Return the (x, y) coordinate for the center point of the cell that contains the specified text.  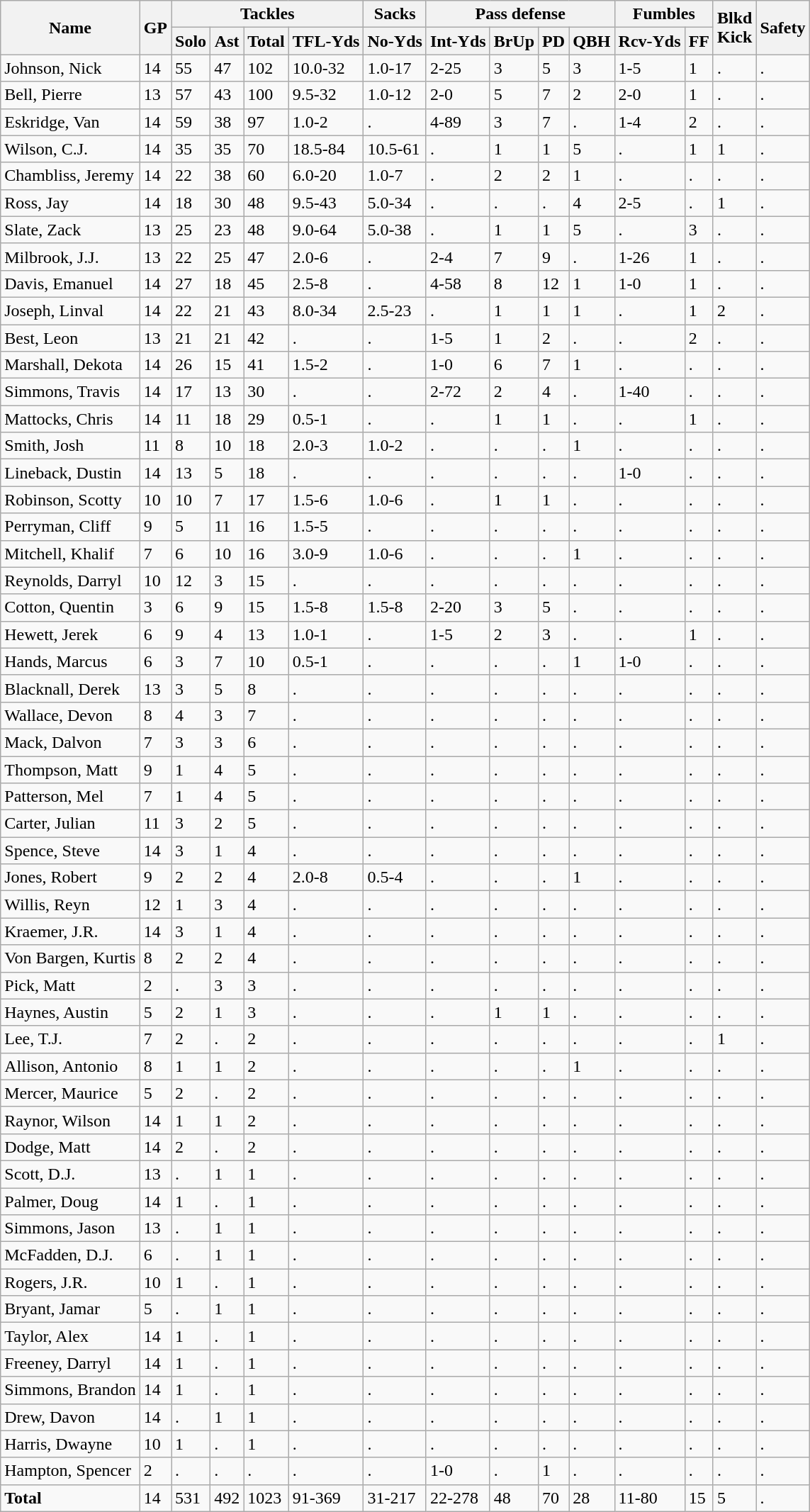
Von Bargen, Kurtis (70, 958)
2.0-3 (326, 446)
42 (266, 338)
1.0-17 (395, 68)
Davis, Emanuel (70, 284)
GP (155, 28)
60 (266, 176)
100 (266, 95)
4-89 (458, 122)
Joseph, Linval (70, 310)
Pass defense (520, 14)
26 (191, 365)
Drew, Davon (70, 1417)
Milbrook, J.J. (70, 257)
55 (191, 68)
11-80 (649, 1498)
2-20 (458, 607)
5.0-34 (395, 203)
Pick, Matt (70, 985)
Rcv-Yds (649, 41)
Palmer, Doug (70, 1202)
1.0-12 (395, 95)
9.0-64 (326, 230)
Mitchell, Khalif (70, 554)
6.0-20 (326, 176)
Mack, Dalvon (70, 742)
Solo (191, 41)
Safety (782, 28)
1.5-5 (326, 527)
Taylor, Alex (70, 1336)
Harris, Dwayne (70, 1444)
4-58 (458, 284)
Spence, Steve (70, 851)
18.5-84 (326, 149)
Smith, Josh (70, 446)
Chambliss, Jeremy (70, 176)
1.5-2 (326, 365)
29 (266, 419)
Tackles (268, 14)
45 (266, 284)
FF (699, 41)
1-4 (649, 122)
2-5 (649, 203)
8.0-34 (326, 310)
0.5-4 (395, 878)
2.0-6 (326, 257)
Robinson, Scotty (70, 500)
No-Yds (395, 41)
1023 (266, 1498)
Rogers, J.R. (70, 1282)
1.0-7 (395, 176)
Simmons, Travis (70, 392)
Johnson, Nick (70, 68)
Ross, Jay (70, 203)
10.0-32 (326, 68)
2.5-23 (395, 310)
PD (554, 41)
Wallace, Devon (70, 715)
Lineback, Dustin (70, 473)
BrUp (514, 41)
BlkdKick (734, 28)
Simmons, Brandon (70, 1390)
Wilson, C.J. (70, 149)
Mercer, Maurice (70, 1093)
531 (191, 1498)
Raynor, Wilson (70, 1120)
57 (191, 95)
Dodge, Matt (70, 1147)
1-26 (649, 257)
31-217 (395, 1498)
Willis, Reyn (70, 905)
97 (266, 122)
Patterson, Mel (70, 797)
Jones, Robert (70, 878)
5.0-38 (395, 230)
1.5-6 (326, 500)
McFadden, D.J. (70, 1255)
1-40 (649, 392)
2.5-8 (326, 284)
2-72 (458, 392)
Reynolds, Darryl (70, 581)
Sacks (395, 14)
10.5-61 (395, 149)
Marshall, Dekota (70, 365)
Bell, Pierre (70, 95)
Name (70, 28)
Int-Yds (458, 41)
2.0-8 (326, 878)
Ast (227, 41)
TFL-Yds (326, 41)
9.5-32 (326, 95)
Bryant, Jamar (70, 1309)
9.5-43 (326, 203)
3.0-9 (326, 554)
Haynes, Austin (70, 1012)
22-278 (458, 1498)
Best, Leon (70, 338)
23 (227, 230)
Kraemer, J.R. (70, 931)
492 (227, 1498)
Cotton, Quentin (70, 607)
28 (592, 1498)
QBH (592, 41)
Hewett, Jerek (70, 634)
Freeney, Darryl (70, 1363)
Allison, Antonio (70, 1066)
Slate, Zack (70, 230)
Simmons, Jason (70, 1228)
2-4 (458, 257)
Lee, T.J. (70, 1039)
59 (191, 122)
Fumbles (663, 14)
41 (266, 365)
Scott, D.J. (70, 1174)
102 (266, 68)
Carter, Julian (70, 824)
Perryman, Cliff (70, 527)
Hampton, Spencer (70, 1471)
Thompson, Matt (70, 769)
Eskridge, Van (70, 122)
Blacknall, Derek (70, 688)
27 (191, 284)
91-369 (326, 1498)
2-25 (458, 68)
Mattocks, Chris (70, 419)
Hands, Marcus (70, 661)
1.0-1 (326, 634)
